Output the [x, y] coordinate of the center of the cell containing the given text.  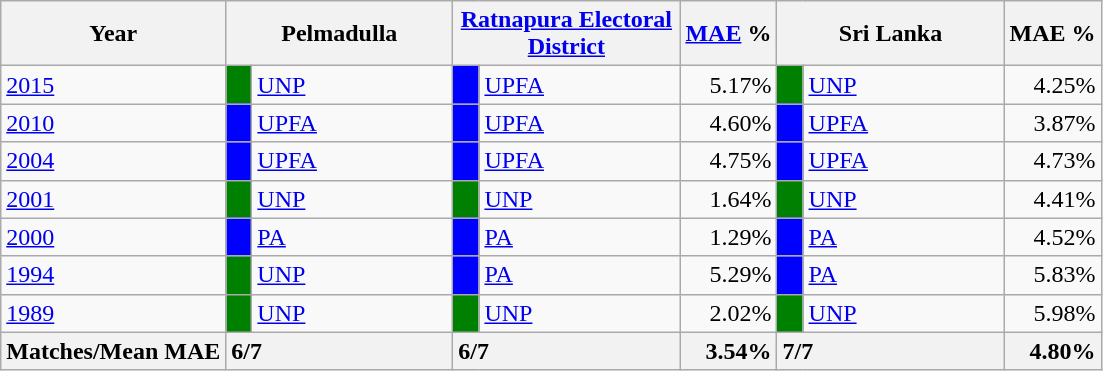
4.75% [728, 161]
5.17% [728, 85]
3.87% [1052, 123]
7/7 [890, 351]
1.64% [728, 199]
Ratnapura Electoral District [566, 34]
2.02% [728, 313]
5.29% [728, 275]
Pelmadulla [340, 34]
1989 [114, 313]
Matches/Mean MAE [114, 351]
2001 [114, 199]
1.29% [728, 237]
4.52% [1052, 237]
5.98% [1052, 313]
4.80% [1052, 351]
4.60% [728, 123]
3.54% [728, 351]
Sri Lanka [890, 34]
Year [114, 34]
2015 [114, 85]
2000 [114, 237]
2010 [114, 123]
4.73% [1052, 161]
4.41% [1052, 199]
4.25% [1052, 85]
5.83% [1052, 275]
2004 [114, 161]
1994 [114, 275]
